Output the [x, y] coordinate of the center of the cell containing the given text.  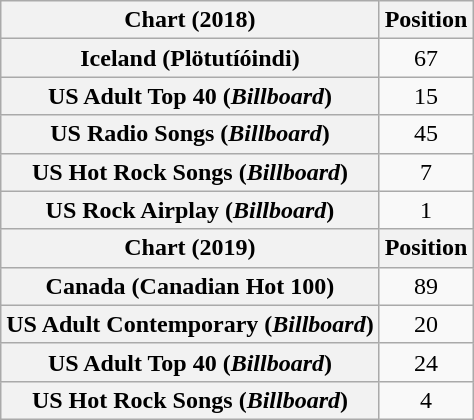
Chart (2019) [190, 248]
Iceland (Plötutíóindi) [190, 58]
US Radio Songs (Billboard) [190, 134]
15 [426, 96]
US Rock Airplay (Billboard) [190, 210]
Chart (2018) [190, 20]
Canada (Canadian Hot 100) [190, 286]
1 [426, 210]
24 [426, 362]
89 [426, 286]
7 [426, 172]
20 [426, 324]
67 [426, 58]
US Adult Contemporary (Billboard) [190, 324]
4 [426, 400]
45 [426, 134]
